Provide the [x, y] coordinate of the cell's center where the given text is located.  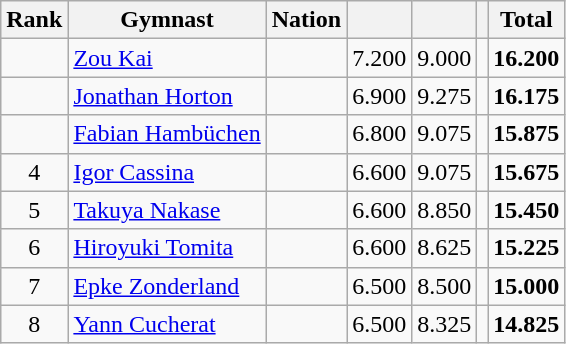
6.900 [380, 96]
15.875 [526, 134]
Rank [34, 20]
8.850 [444, 210]
9.275 [444, 96]
Nation [306, 20]
Gymnast [167, 20]
16.175 [526, 96]
5 [34, 210]
Epke Zonderland [167, 286]
Hiroyuki Tomita [167, 248]
Total [526, 20]
6.800 [380, 134]
15.450 [526, 210]
4 [34, 172]
Jonathan Horton [167, 96]
7.200 [380, 58]
Takuya Nakase [167, 210]
8 [34, 324]
8.325 [444, 324]
7 [34, 286]
Fabian Hambüchen [167, 134]
14.825 [526, 324]
Zou Kai [167, 58]
15.225 [526, 248]
15.675 [526, 172]
9.000 [444, 58]
6 [34, 248]
Igor Cassina [167, 172]
Yann Cucherat [167, 324]
8.500 [444, 286]
16.200 [526, 58]
8.625 [444, 248]
15.000 [526, 286]
